From the cell containing the given text, extract its center point as (X, Y) coordinate. 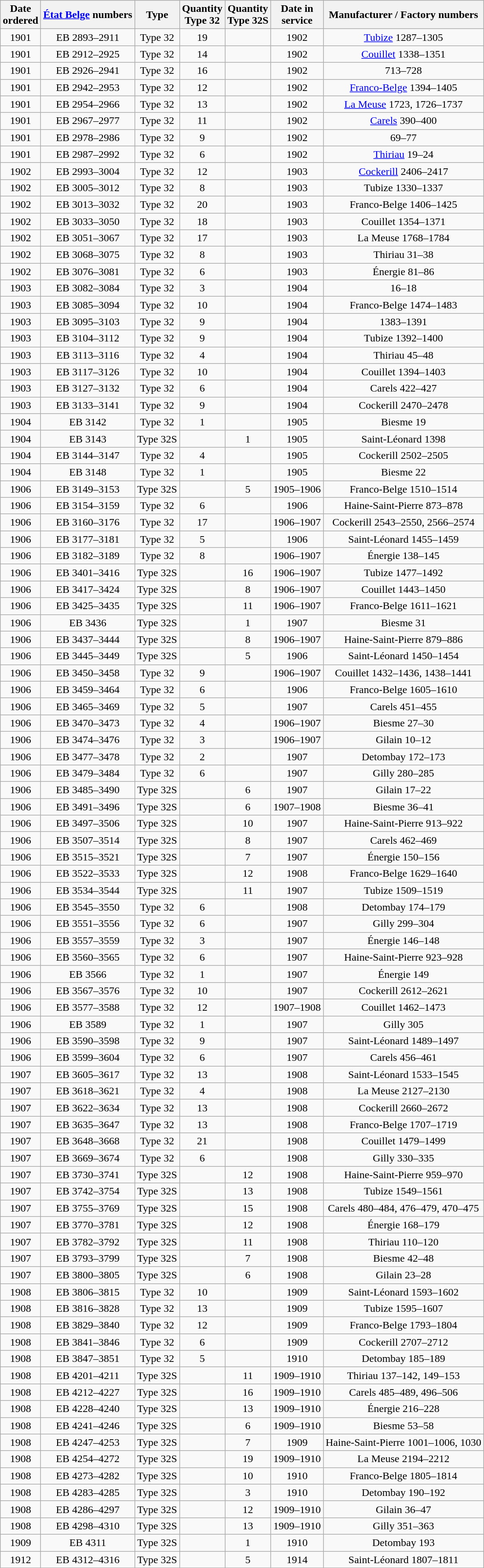
EB 3401–3416 (88, 573)
Couillet 1394–1403 (404, 372)
Carels 456–461 (404, 1058)
Saint-Léonard 1593–1602 (404, 1292)
EB 3557–3559 (88, 940)
EB 3605–3617 (88, 1074)
Couillet 1354–1371 (404, 221)
Tubize 1477–1492 (404, 573)
EB 3445–3449 (88, 656)
Cockerill 2660–2672 (404, 1108)
Cockerill 2406–2417 (404, 171)
Saint-Léonard 1450–1454 (404, 656)
EB 4241–4246 (88, 1426)
EB 3782–3792 (88, 1241)
Cockerill 2707–2712 (404, 1342)
Cockerill 2612–2621 (404, 991)
EB 4273–4282 (88, 1476)
Type (157, 15)
Franco-Belge 1707–1719 (404, 1125)
Gilly 280–285 (404, 773)
EB 3545–3550 (88, 907)
EB 3450–3458 (88, 673)
EB 3515–3521 (88, 857)
EB 3085–3094 (88, 305)
Franco-Belge 1510–1514 (404, 489)
EB 3477–3478 (88, 756)
Haine-Saint-Pierre 879–886 (404, 639)
EB 3479–3484 (88, 773)
EB 3522–3533 (88, 874)
Couillet 1462–1473 (404, 1007)
16–18 (404, 288)
Thiriau 110–120 (404, 1241)
EB 3095–3103 (88, 322)
20 (202, 204)
Franco-Belge 1394–1405 (404, 87)
Haine-Saint-Pierre 959–970 (404, 1175)
EB 3127–3132 (88, 388)
Franco-Belge 1629–1640 (404, 874)
Énergie 146–148 (404, 940)
21 (202, 1141)
Énergie 81–86 (404, 272)
Cockerill 2502–2505 (404, 455)
EB 3507–3514 (88, 840)
Haine-Saint-Pierre 923–928 (404, 957)
EB 3551–3556 (88, 924)
Saint-Léonard 1398 (404, 439)
Couillet 1432–1436, 1438–1441 (404, 673)
Haine-Saint-Pierre 913–922 (404, 824)
EB 2926–2941 (88, 71)
Carels 422–427 (404, 388)
Saint-Léonard 1533–1545 (404, 1074)
EB 3534–3544 (88, 890)
Gilain 10–12 (404, 740)
Cockerill 2470–2478 (404, 405)
EB 3425–3435 (88, 606)
EB 3847–3851 (88, 1359)
Cockerill 2543–2550, 2566–2574 (404, 523)
EB 3590–3598 (88, 1041)
EB 3491–3496 (88, 807)
Biesme 27–30 (404, 723)
EB 3577–3588 (88, 1007)
Carels 451–455 (404, 706)
Gilly 351–363 (404, 1526)
EB 4247–4253 (88, 1442)
EB 3566 (88, 974)
EB 3013–3032 (88, 204)
EB 3051–3067 (88, 238)
EB 3076–3081 (88, 272)
EB 3005–3012 (88, 188)
Tubize 1330–1337 (404, 188)
EB 3133–3141 (88, 405)
Tubize 1392–1400 (404, 338)
EB 3182–3189 (88, 556)
EB 2942–2953 (88, 87)
La Meuse 2127–2130 (404, 1091)
Franco-Belge 1611–1621 (404, 606)
Gilly 330–335 (404, 1158)
69–77 (404, 138)
EB 3806–3815 (88, 1292)
EB 3497–3506 (88, 824)
EB 3622–3634 (88, 1108)
Thiriau 45–48 (404, 355)
EB 3465–3469 (88, 706)
Couillet 1443–1450 (404, 589)
Énergie 150–156 (404, 857)
Saint-Léonard 1455–1459 (404, 539)
Carels 390–400 (404, 121)
La Meuse 1768–1784 (404, 238)
EB 3599–3604 (88, 1058)
EB 3474–3476 (88, 740)
14 (202, 54)
EB 3117–3126 (88, 372)
Gilain 36–47 (404, 1509)
Gilain 17–22 (404, 790)
EB 3567–3576 (88, 991)
EB 3177–3181 (88, 539)
Énergie 168–179 (404, 1225)
EB 3148 (88, 472)
EB 3113–3116 (88, 355)
État Belge numbers (88, 15)
EB 3437–3444 (88, 639)
EB 3470–3473 (88, 723)
Tubize 1595–1607 (404, 1309)
EB 3033–3050 (88, 221)
Franco-Belge 1805–1814 (404, 1476)
EB 3841–3846 (88, 1342)
EB 3755–3769 (88, 1208)
EB 2893–2911 (88, 37)
Biesme 22 (404, 472)
Saint-Léonard 1489–1497 (404, 1041)
EB 3082–3084 (88, 288)
Carels 462–469 (404, 840)
EB 4312–4316 (88, 1560)
EB 3154–3159 (88, 506)
EB 3669–3674 (88, 1158)
EB 3142 (88, 422)
EB 3149–3153 (88, 489)
1905–1906 (297, 489)
QuantityType 32 (202, 15)
Carels 480–484, 476–479, 470–475 (404, 1208)
EB 3068–3075 (88, 255)
EB 3635–3647 (88, 1125)
Énergie 149 (404, 974)
Franco-Belge 1474–1483 (404, 305)
Tubize 1549–1561 (404, 1191)
Énergie 138–145 (404, 556)
EB 3485–3490 (88, 790)
EB 4212–4227 (88, 1392)
EB 3829–3840 (88, 1325)
EB 3459–3464 (88, 690)
EB 3730–3741 (88, 1175)
EB 3104–3112 (88, 338)
Detombay 193 (404, 1543)
Couillet 1479–1499 (404, 1141)
Franco-Belge 1406–1425 (404, 204)
Manufacturer / Factory numbers (404, 15)
EB 3770–3781 (88, 1225)
Detombay 174–179 (404, 907)
EB 3618–3621 (88, 1091)
Detombay 190–192 (404, 1492)
Gilain 23–28 (404, 1275)
QuantityType 32S (248, 15)
EB 4254–4272 (88, 1459)
EB 4228–4240 (88, 1409)
Detombay 172–173 (404, 756)
Thiriau 19–24 (404, 154)
EB 3560–3565 (88, 957)
EB 4311 (88, 1543)
EB 3436 (88, 623)
Énergie 216–228 (404, 1409)
Biesme 36–41 (404, 807)
Tubize 1287–1305 (404, 37)
EB 3793–3799 (88, 1258)
EB 3648–3668 (88, 1141)
Date inservice (297, 15)
EB 3143 (88, 439)
La Meuse 2194–2212 (404, 1459)
Franco-Belge 1605–1610 (404, 690)
La Meuse 1723, 1726–1737 (404, 104)
Thiriau 137–142, 149–153 (404, 1376)
EB 2954–2966 (88, 104)
Biesme 53–58 (404, 1426)
EB 3589 (88, 1024)
15 (248, 1208)
1914 (297, 1560)
18 (202, 221)
Biesme 19 (404, 422)
EB 3742–3754 (88, 1191)
Carels 485–489, 496–506 (404, 1392)
2 (202, 756)
Haine-Saint-Pierre 873–878 (404, 506)
Biesme 31 (404, 623)
EB 3800–3805 (88, 1275)
EB 2987–2992 (88, 154)
1912 (21, 1560)
EB 4283–4285 (88, 1492)
EB 3417–3424 (88, 589)
EB 2978–2986 (88, 138)
EB 4201–4211 (88, 1376)
EB 2967–2977 (88, 121)
Gilly 305 (404, 1024)
EB 4286–4297 (88, 1509)
Biesme 42–48 (404, 1258)
Haine-Saint-Pierre 1001–1006, 1030 (404, 1442)
1383–1391 (404, 322)
EB 3160–3176 (88, 523)
EB 2993–3004 (88, 171)
EB 3144–3147 (88, 455)
Thiriau 31–38 (404, 255)
Couillet 1338–1351 (404, 54)
Saint-Léonard 1807–1811 (404, 1560)
Detombay 185–189 (404, 1359)
EB 3816–3828 (88, 1309)
EB 2912–2925 (88, 54)
EB 4298–4310 (88, 1526)
Franco-Belge 1793–1804 (404, 1325)
713–728 (404, 71)
Tubize 1509–1519 (404, 890)
Dateordered (21, 15)
Gilly 299–304 (404, 924)
